Provide the (X, Y) coordinate of the cell's center where the given text is located.  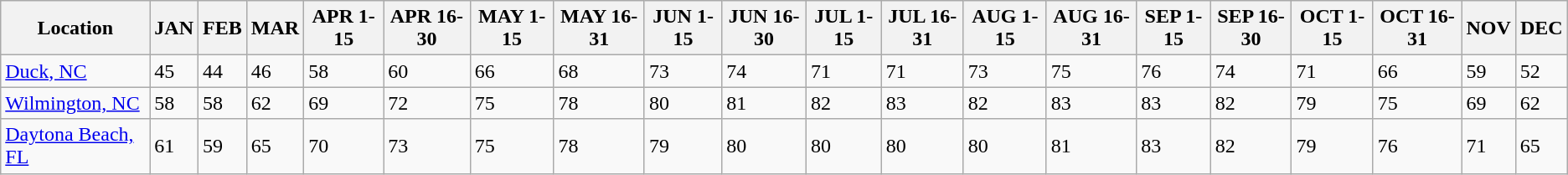
Wilmington, NC (75, 103)
SEP 16-30 (1251, 28)
JUN 1-15 (683, 28)
60 (427, 71)
52 (1541, 71)
APR 1-15 (343, 28)
APR 16-30 (427, 28)
MAR (275, 28)
SEP 1-15 (1173, 28)
45 (174, 71)
OCT 16-31 (1417, 28)
JAN (174, 28)
AUG 16-31 (1091, 28)
Location (75, 28)
Duck, NC (75, 71)
JUL 1-15 (843, 28)
MAY 1-15 (512, 28)
Daytona Beach, FL (75, 146)
JUL 16-31 (922, 28)
FEB (223, 28)
JUN 16-30 (764, 28)
72 (427, 103)
DEC (1541, 28)
70 (343, 146)
44 (223, 71)
46 (275, 71)
MAY 16-31 (599, 28)
NOV (1488, 28)
OCT 1-15 (1332, 28)
68 (599, 71)
AUG 1-15 (1005, 28)
61 (174, 146)
